Output the (X, Y) coordinate of the center of the cell containing the given text.  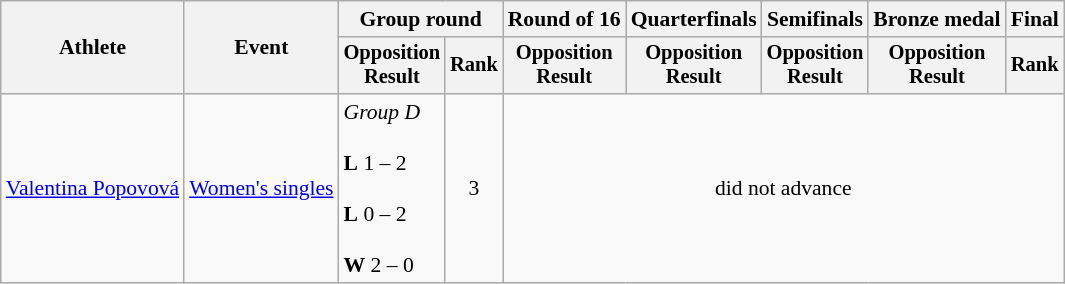
Group DL 1 – 2L 0 – 2W 2 – 0 (392, 188)
Valentina Popovová (92, 188)
Bronze medal (936, 19)
did not advance (784, 188)
Event (261, 48)
Athlete (92, 48)
Final (1035, 19)
Semifinals (816, 19)
3 (474, 188)
Women's singles (261, 188)
Group round (421, 19)
Quarterfinals (694, 19)
Round of 16 (564, 19)
